Output the (X, Y) coordinate of the center of the cell containing the given text.  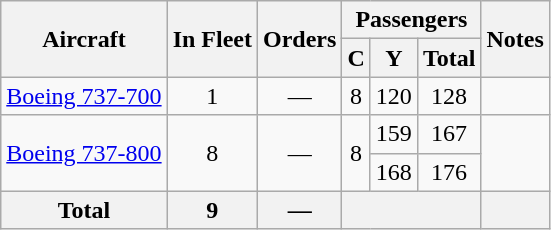
128 (449, 96)
120 (394, 96)
C (356, 58)
Notes (515, 39)
9 (212, 210)
176 (449, 172)
Passengers (412, 20)
168 (394, 172)
Boeing 737-700 (84, 96)
167 (449, 134)
Orders (300, 39)
Aircraft (84, 39)
In Fleet (212, 39)
Boeing 737-800 (84, 153)
Y (394, 58)
1 (212, 96)
159 (394, 134)
